Scan for the cell matching the given text and deliver its (X, Y) coordinate at center. 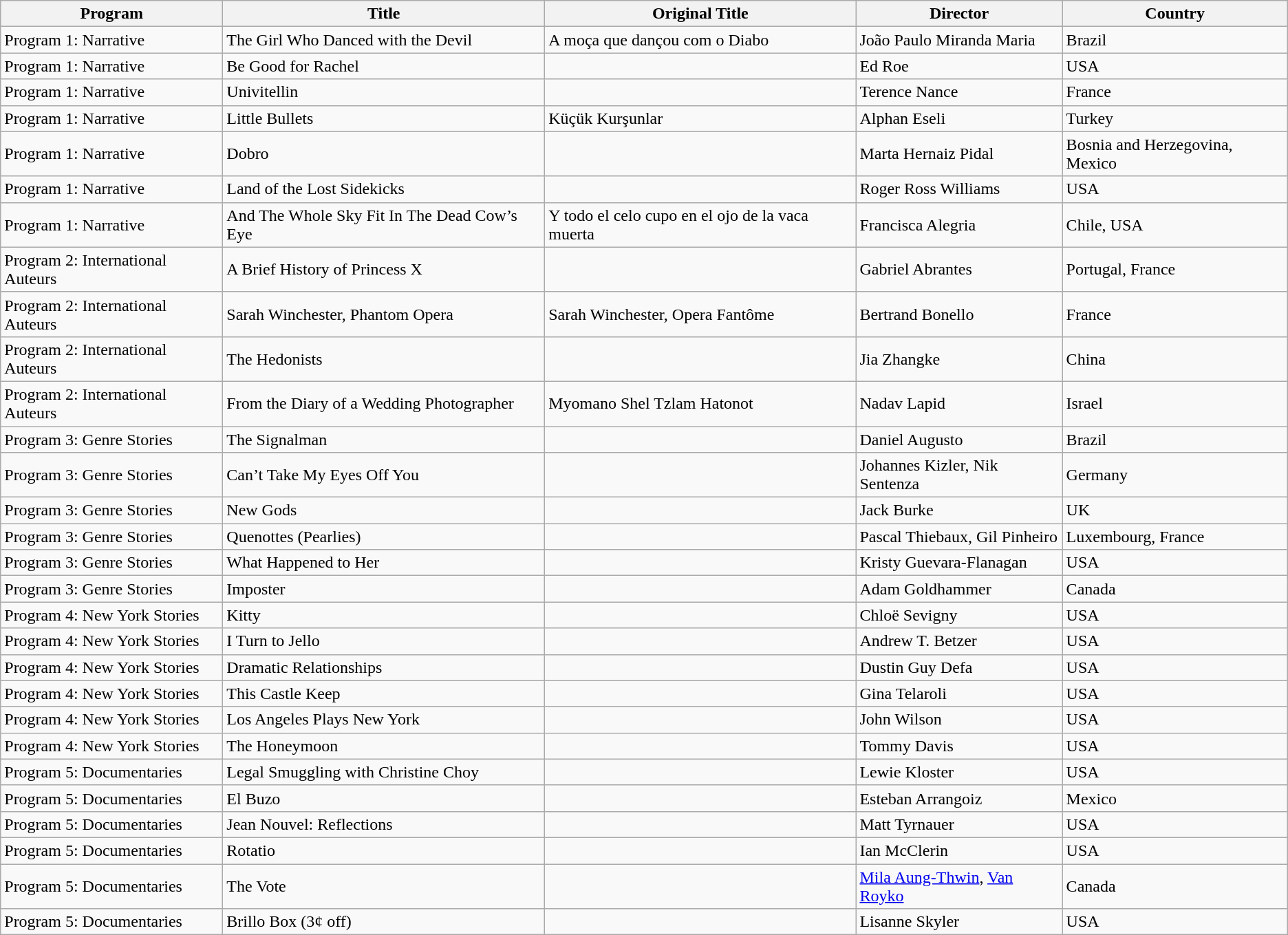
Bosnia and Herzegovina, Mexico (1175, 154)
Jack Burke (959, 511)
Roger Ross Williams (959, 189)
Myomano Shel Tzlam Hatonot (700, 403)
Israel (1175, 403)
Bertrand Bonello (959, 314)
Country (1175, 14)
Sarah Winchester, Opera Fantôme (700, 314)
Dramatic Relationships (384, 667)
Sarah Winchester, Phantom Opera (384, 314)
Director (959, 14)
Gabriel Abrantes (959, 270)
Brillo Box (3¢ off) (384, 922)
Univitellin (384, 92)
Nadav Lapid (959, 403)
João Paulo Miranda Maria (959, 40)
Chile, USA (1175, 224)
Daniel Augusto (959, 440)
And The Whole Sky Fit In The Dead Cow’s Eye (384, 224)
Title (384, 14)
Germany (1175, 475)
Y todo el celo cupo en el ojo de la vaca muerta (700, 224)
Lewie Kloster (959, 772)
Alphan Eseli (959, 118)
Chloë Sevigny (959, 615)
Mila Aung-Thwin, Van Royko (959, 886)
Adam Goldhammer (959, 589)
Kristy Guevara-Flanagan (959, 563)
Ed Roe (959, 66)
Gina Telaroli (959, 694)
This Castle Keep (384, 694)
A moça que dançou com o Diabo (700, 40)
Jia Zhangke (959, 359)
El Buzo (384, 798)
Los Angeles Plays New York (384, 720)
Rotatio (384, 850)
UK (1175, 511)
Original Title (700, 14)
Legal Smuggling with Christine Choy (384, 772)
Ian McClerin (959, 850)
Can’t Take My Eyes Off You (384, 475)
Portugal, France (1175, 270)
Jean Nouvel: Reflections (384, 824)
The Honeymoon (384, 746)
Matt Tyrnauer (959, 824)
Be Good for Rachel (384, 66)
Land of the Lost Sidekicks (384, 189)
Johannes Kizler, Nik Sentenza (959, 475)
John Wilson (959, 720)
Esteban Arrangoiz (959, 798)
The Girl Who Danced with the Devil (384, 40)
Dustin Guy Defa (959, 667)
New Gods (384, 511)
Tommy Davis (959, 746)
What Happened to Her (384, 563)
Luxembourg, France (1175, 537)
From the Diary of a Wedding Photographer (384, 403)
Pascal Thiebaux, Gil Pinheiro (959, 537)
The Hedonists (384, 359)
A Brief History of Princess X (384, 270)
Kitty (384, 615)
Terence Nance (959, 92)
Program (111, 14)
Quenottes (Pearlies) (384, 537)
China (1175, 359)
Küçük Kurşunlar (700, 118)
Turkey (1175, 118)
Mexico (1175, 798)
Lisanne Skyler (959, 922)
Imposter (384, 589)
Francisca Alegria (959, 224)
The Vote (384, 886)
Little Bullets (384, 118)
Andrew T. Betzer (959, 641)
Marta Hernaiz Pidal (959, 154)
Dobro (384, 154)
I Turn to Jello (384, 641)
The Signalman (384, 440)
